Output the (X, Y) coordinate of the center of the cell containing the given text.  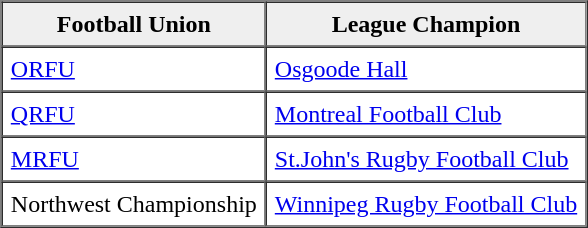
QRFU (134, 114)
Winnipeg Rugby Football Club (426, 204)
MRFU (134, 158)
Northwest Championship (134, 204)
League Champion (426, 24)
St.John's Rugby Football Club (426, 158)
Montreal Football Club (426, 114)
Osgoode Hall (426, 68)
Football Union (134, 24)
ORFU (134, 68)
